Locate the cell with the specified text and output its (X, Y) center coordinate. 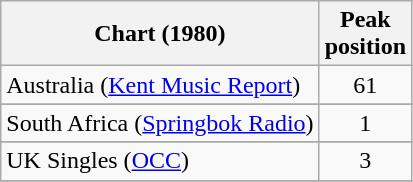
3 (365, 161)
Australia (Kent Music Report) (160, 85)
61 (365, 85)
Peak position (365, 34)
1 (365, 123)
South Africa (Springbok Radio) (160, 123)
UK Singles (OCC) (160, 161)
Chart (1980) (160, 34)
